Return the (x, y) coordinate for the center point of the cell that contains the specified text.  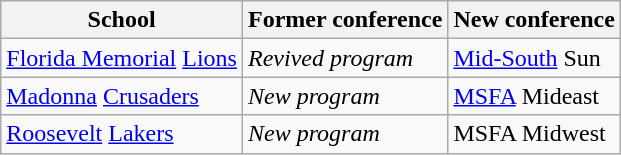
School (122, 20)
MSFA Mideast (534, 96)
Roosevelt Lakers (122, 134)
Mid-South Sun (534, 58)
Former conference (344, 20)
Madonna Crusaders (122, 96)
New conference (534, 20)
Florida Memorial Lions (122, 58)
MSFA Midwest (534, 134)
Revived program (344, 58)
